From the cell containing the given text, extract its center point as (X, Y) coordinate. 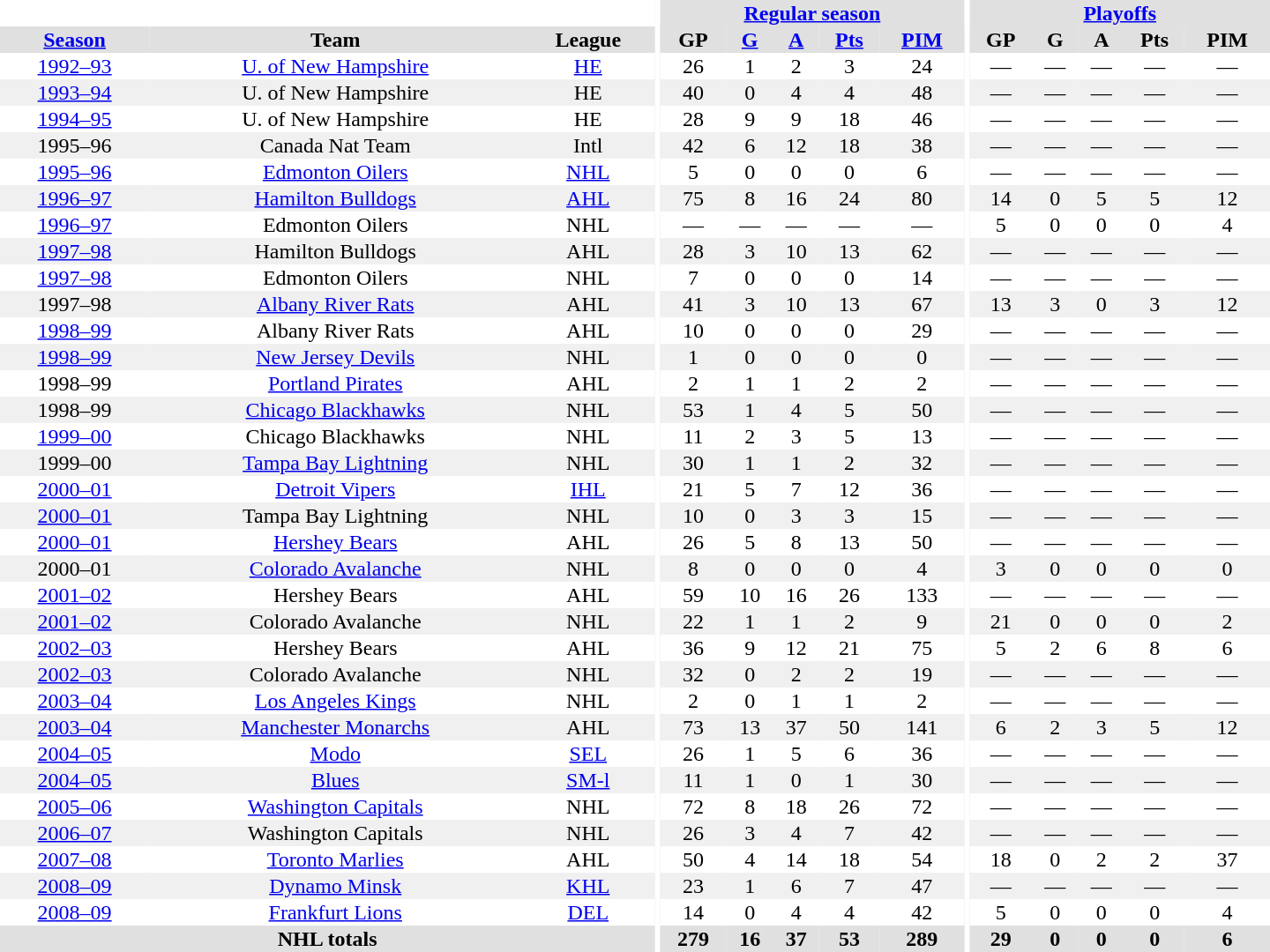
133 (923, 595)
48 (923, 93)
141 (923, 727)
Dynamo Minsk (335, 886)
47 (923, 886)
Portland Pirates (335, 383)
59 (693, 595)
1993–94 (74, 93)
19 (923, 674)
2005–06 (74, 807)
279 (693, 939)
Manchester Monarchs (335, 727)
IHL (587, 489)
NHL totals (327, 939)
KHL (587, 886)
Detroit Vipers (335, 489)
2007–08 (74, 859)
67 (923, 304)
54 (923, 859)
Intl (587, 145)
41 (693, 304)
1992–93 (74, 66)
15 (923, 516)
46 (923, 119)
62 (923, 251)
Toronto Marlies (335, 859)
SEL (587, 754)
38 (923, 145)
73 (693, 727)
Frankfurt Lions (335, 912)
40 (693, 93)
2006–07 (74, 833)
Playoffs (1120, 13)
23 (693, 886)
New Jersey Devils (335, 357)
22 (693, 621)
Modo (335, 754)
Season (74, 40)
League (587, 40)
Team (335, 40)
80 (923, 198)
289 (923, 939)
Regular season (812, 13)
Blues (335, 780)
Canada Nat Team (335, 145)
DEL (587, 912)
Los Angeles Kings (335, 701)
1994–95 (74, 119)
SM-l (587, 780)
